Determine the [X, Y] coordinate at the center of the cell enclosing the given text.  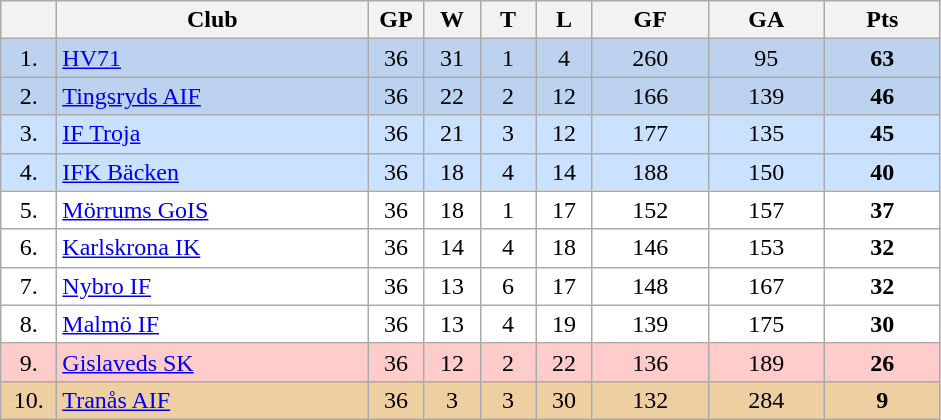
10. [29, 400]
19 [564, 324]
136 [650, 362]
Club [212, 20]
177 [650, 134]
8. [29, 324]
GF [650, 20]
46 [882, 96]
9 [882, 400]
132 [650, 400]
152 [650, 210]
7. [29, 286]
63 [882, 58]
166 [650, 96]
1. [29, 58]
146 [650, 248]
37 [882, 210]
Mörrums GoIS [212, 210]
9. [29, 362]
175 [766, 324]
95 [766, 58]
IF Troja [212, 134]
Pts [882, 20]
6 [508, 286]
GA [766, 20]
W [452, 20]
189 [766, 362]
31 [452, 58]
21 [452, 134]
2. [29, 96]
157 [766, 210]
45 [882, 134]
153 [766, 248]
T [508, 20]
5. [29, 210]
188 [650, 172]
6. [29, 248]
L [564, 20]
IFK Bäcken [212, 172]
Nybro IF [212, 286]
167 [766, 286]
3. [29, 134]
26 [882, 362]
Tingsryds AIF [212, 96]
GP [396, 20]
40 [882, 172]
4. [29, 172]
Tranås AIF [212, 400]
284 [766, 400]
135 [766, 134]
Karlskrona IK [212, 248]
HV71 [212, 58]
150 [766, 172]
260 [650, 58]
Malmö IF [212, 324]
Gislaveds SK [212, 362]
148 [650, 286]
